Identify which cell holds the provided text, then report its (X, Y) central coordinate. 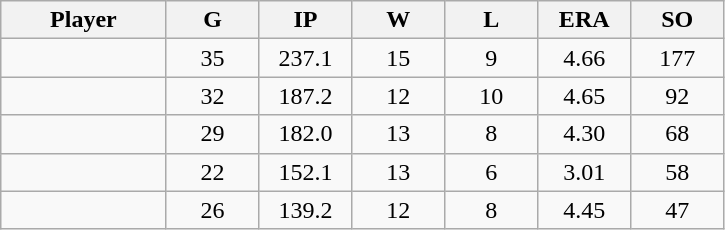
187.2 (306, 96)
3.01 (584, 172)
10 (492, 96)
4.45 (584, 210)
ERA (584, 20)
92 (678, 96)
15 (398, 58)
35 (212, 58)
SO (678, 20)
G (212, 20)
IP (306, 20)
4.65 (584, 96)
182.0 (306, 134)
152.1 (306, 172)
L (492, 20)
139.2 (306, 210)
W (398, 20)
22 (212, 172)
47 (678, 210)
6 (492, 172)
4.30 (584, 134)
58 (678, 172)
4.66 (584, 58)
237.1 (306, 58)
32 (212, 96)
29 (212, 134)
9 (492, 58)
Player (84, 20)
177 (678, 58)
68 (678, 134)
26 (212, 210)
